Determine the (X, Y) coordinate at the center of the cell enclosing the given text.  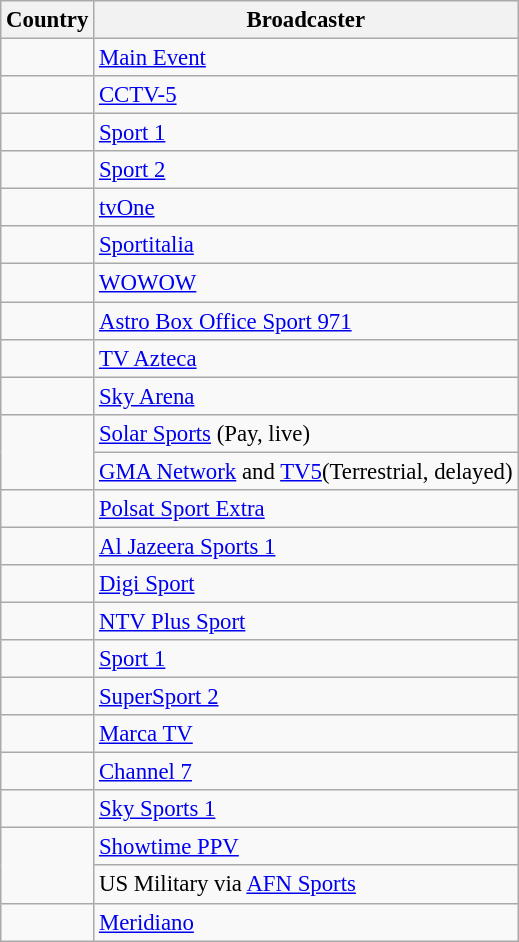
Main Event (306, 58)
Sport 2 (306, 170)
Sky Arena (306, 396)
US Military via AFN Sports (306, 885)
SuperSport 2 (306, 697)
Meridiano (306, 922)
GMA Network and TV5(Terrestrial, delayed) (306, 471)
Solar Sports (Pay, live) (306, 433)
Marca TV (306, 734)
Polsat Sport Extra (306, 509)
tvOne (306, 208)
Showtime PPV (306, 847)
Sportitalia (306, 245)
Al Jazeera Sports 1 (306, 546)
Broadcaster (306, 20)
CCTV-5 (306, 95)
Country (48, 20)
Astro Box Office Sport 971 (306, 321)
TV Azteca (306, 358)
Digi Sport (306, 584)
Channel 7 (306, 772)
Sky Sports 1 (306, 809)
NTV Plus Sport (306, 621)
WOWOW (306, 283)
